Pinpoint the cell where the given text exists, returning its [X, Y] midpoint coordinate. 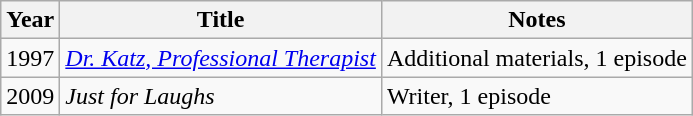
Dr. Katz, Professional Therapist [221, 58]
Year [30, 20]
Additional materials, 1 episode [536, 58]
Title [221, 20]
Notes [536, 20]
Writer, 1 episode [536, 96]
2009 [30, 96]
1997 [30, 58]
Just for Laughs [221, 96]
